Pinpoint the cell where the given text exists, returning its [X, Y] midpoint coordinate. 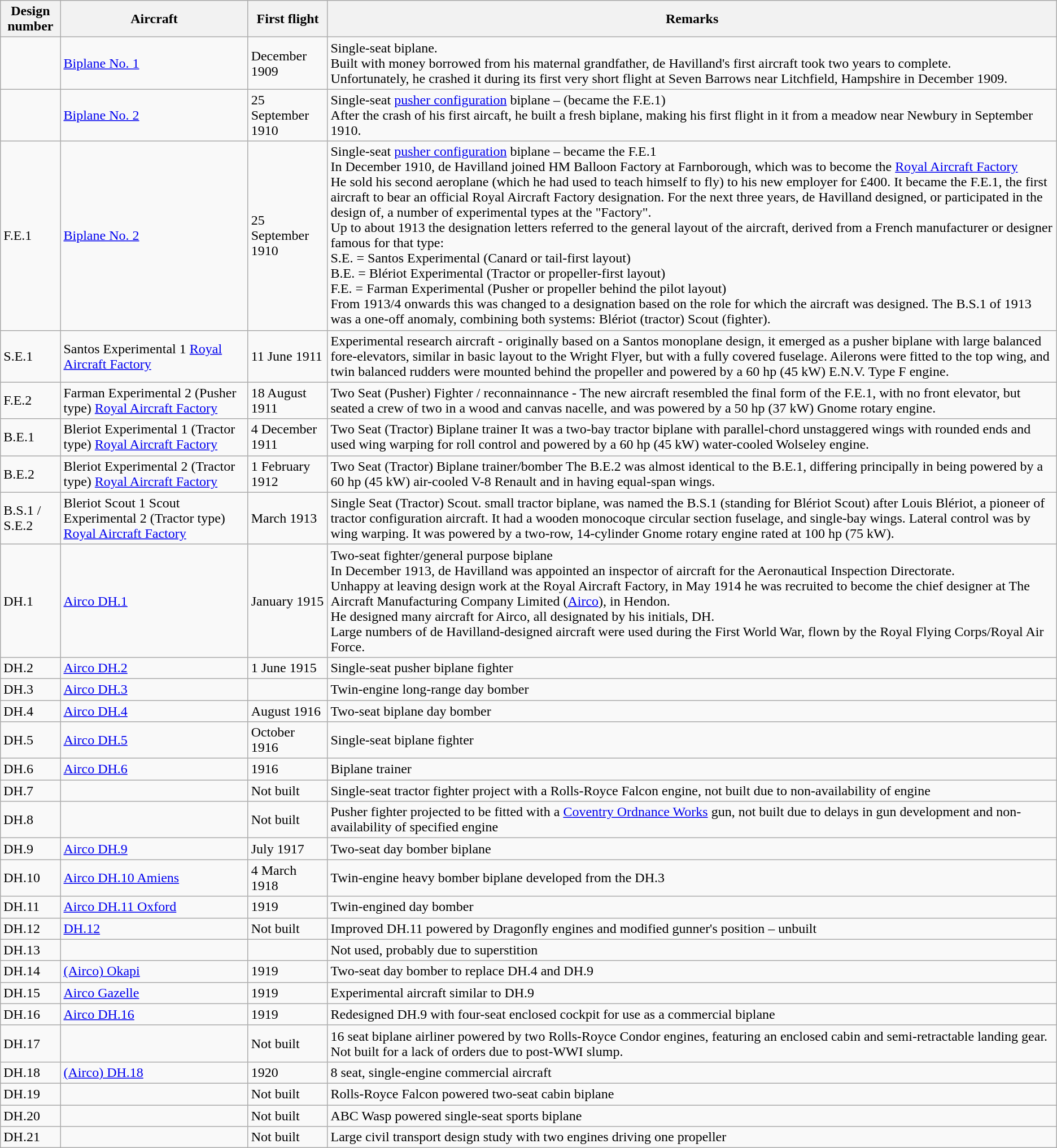
18 August 1911 [288, 401]
Santos Experimental 1 Royal Aircraft Factory [154, 356]
March 1913 [288, 518]
DH.15 [30, 993]
DH.9 [30, 849]
Bleriot Scout 1 Scout Experimental 2 (Tractor type) Royal Aircraft Factory [154, 518]
B.E.1 [30, 437]
11 June 1911 [288, 356]
Remarks [692, 19]
Large civil transport design study with two engines driving one propeller [692, 1137]
4 March 1918 [288, 878]
(Airco) DH.18 [154, 1072]
Airco DH.4 [154, 711]
DH.18 [30, 1072]
Not used, probably due to superstition [692, 950]
Two-seat biplane day bomber [692, 711]
Single-seat tractor fighter project with a Rolls-Royce Falcon engine, not built due to non-availability of engine [692, 791]
S.E.1 [30, 356]
Twin-engined day bomber [692, 907]
1 February 1912 [288, 474]
Redesigned DH.9 with four-seat enclosed cockpit for use as a commercial biplane [692, 1014]
F.E.2 [30, 401]
Two-seat day bomber to replace DH.4 and DH.9 [692, 971]
Bleriot Experimental 1 (Tractor type) Royal Aircraft Factory [154, 437]
Airco DH.11 Oxford [154, 907]
(Airco) Okapi [154, 971]
1 June 1915 [288, 668]
DH.8 [30, 820]
DH.13 [30, 950]
Bleriot Experimental 2 (Tractor type) Royal Aircraft Factory [154, 474]
DH.7 [30, 791]
DH.11 [30, 907]
Airco Gazelle [154, 993]
Design number [30, 19]
Airco DH.2 [154, 668]
1916 [288, 769]
DH.17 [30, 1043]
DH.2 [30, 668]
December 1909 [288, 63]
8 seat, single-engine commercial aircraft [692, 1072]
DH.20 [30, 1116]
F.E.1 [30, 236]
Airco DH.6 [154, 769]
DH.6 [30, 769]
DH.3 [30, 689]
Airco DH.16 [154, 1014]
B.S.1 / S.E.2 [30, 518]
DH.14 [30, 971]
October 1916 [288, 740]
Two-seat day bomber biplane [692, 849]
Twin-engine long-range day bomber [692, 689]
Single-seat pusher biplane fighter [692, 668]
Twin-engine heavy bomber biplane developed from the DH.3 [692, 878]
January 1915 [288, 601]
DH.16 [30, 1014]
Improved DH.11 powered by Dragonfly engines and modified gunner's position – unbuilt [692, 928]
Single-seat biplane fighter [692, 740]
Airco DH.9 [154, 849]
Airco DH.5 [154, 740]
Biplane trainer [692, 769]
Airco DH.3 [154, 689]
DH.19 [30, 1094]
First flight [288, 19]
4 December 1911 [288, 437]
August 1916 [288, 711]
Airco DH.1 [154, 601]
July 1917 [288, 849]
DH.21 [30, 1137]
DH.4 [30, 711]
DH.5 [30, 740]
Farman Experimental 2 (Pusher type) Royal Aircraft Factory [154, 401]
DH.10 [30, 878]
Aircraft [154, 19]
ABC Wasp powered single-seat sports biplane [692, 1116]
B.E.2 [30, 474]
Airco DH.10 Amiens [154, 878]
Experimental aircraft similar to DH.9 [692, 993]
Biplane No. 1 [154, 63]
DH.1 [30, 601]
1920 [288, 1072]
Rolls-Royce Falcon powered two-seat cabin biplane [692, 1094]
